Search for the cell housing the specified text and yield its (x, y) center coordinate. 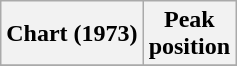
Chart (1973) (72, 34)
Peakposition (189, 34)
